For the text-containing cell, return its midpoint in (x, y) coordinate format. 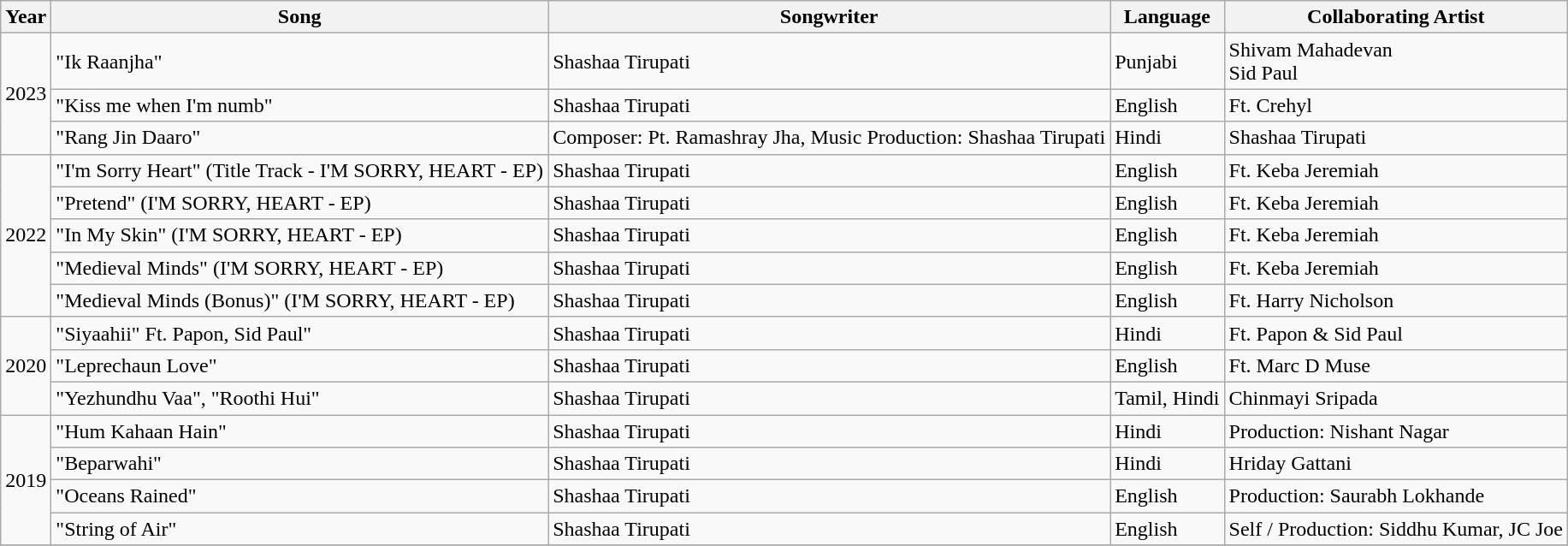
"Beparwahi" (299, 464)
Composer: Pt. Ramashray Jha, Music Production: Shashaa Tirupati (830, 138)
2020 (26, 365)
"Hum Kahaan Hain" (299, 430)
Year (26, 17)
"Kiss me when I'm numb" (299, 105)
Ft. Papon & Sid Paul (1396, 333)
"Ik Raanjha" (299, 62)
Chinmayi Sripada (1396, 398)
"Leprechaun Love" (299, 365)
"In My Skin" (I'M SORRY, HEART - EP) (299, 235)
2019 (26, 479)
Ft. Harry Nicholson (1396, 300)
"String of Air" (299, 529)
"Yezhundhu Vaa", "Roothi Hui" (299, 398)
Language (1167, 17)
Ft. Marc D Muse (1396, 365)
Hriday Gattani (1396, 464)
Production: Saurabh Lokhande (1396, 496)
2022 (26, 235)
"Siyaahii" Ft. Papon, Sid Paul" (299, 333)
Tamil, Hindi (1167, 398)
Production: Nishant Nagar (1396, 430)
"Medieval Minds" (I'M SORRY, HEART - EP) (299, 268)
Ft. Crehyl (1396, 105)
Self / Production: Siddhu Kumar, JC Joe (1396, 529)
"I'm Sorry Heart" (Title Track - I'M SORRY, HEART - EP) (299, 170)
Collaborating Artist (1396, 17)
"Pretend" (I'M SORRY, HEART - EP) (299, 203)
"Rang Jin Daaro" (299, 138)
"Medieval Minds (Bonus)" (I'M SORRY, HEART - EP) (299, 300)
Song (299, 17)
Songwriter (830, 17)
Punjabi (1167, 62)
Shivam MahadevanSid Paul (1396, 62)
2023 (26, 94)
"Oceans Rained" (299, 496)
